Find where the given text appears and provide that cell's center as [X, Y] coordinate. 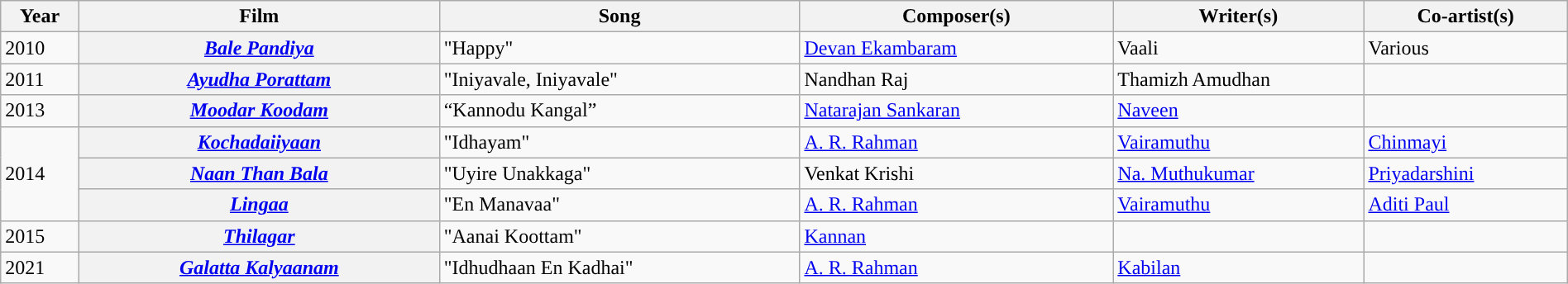
2010 [40, 48]
"Iniyavale, Iniyavale" [619, 79]
Vaali [1239, 48]
Moodar Koodam [259, 111]
Aditi Paul [1465, 205]
Ayudha Porattam [259, 79]
Co-artist(s) [1465, 17]
2021 [40, 267]
Na. Muthukumar [1239, 173]
Thamizh Amudhan [1239, 79]
Lingaa [259, 205]
Writer(s) [1239, 17]
Bale Pandiya [259, 48]
2013 [40, 111]
Year [40, 17]
Chinmayi [1465, 142]
Thilagar [259, 236]
"Idhayam" [619, 142]
"Aanai Koottam" [619, 236]
Nandhan Raj [956, 79]
Kannan [956, 236]
Natarajan Sankaran [956, 111]
“Kannodu Kangal” [619, 111]
Kabilan [1239, 267]
Priyadarshini [1465, 173]
Kochadaiiyaan [259, 142]
2014 [40, 173]
"Idhudhaan En Kadhai" [619, 267]
"Uyire Unakkaga" [619, 173]
Galatta Kalyaanam [259, 267]
Composer(s) [956, 17]
"En Manavaa" [619, 205]
2011 [40, 79]
Devan Ekambaram [956, 48]
2015 [40, 236]
Venkat Krishi [956, 173]
Song [619, 17]
Naveen [1239, 111]
Film [259, 17]
Various [1465, 48]
Naan Than Bala [259, 173]
"Happy" [619, 48]
